Return the (X, Y) coordinate for the center point of the cell that contains the specified text.  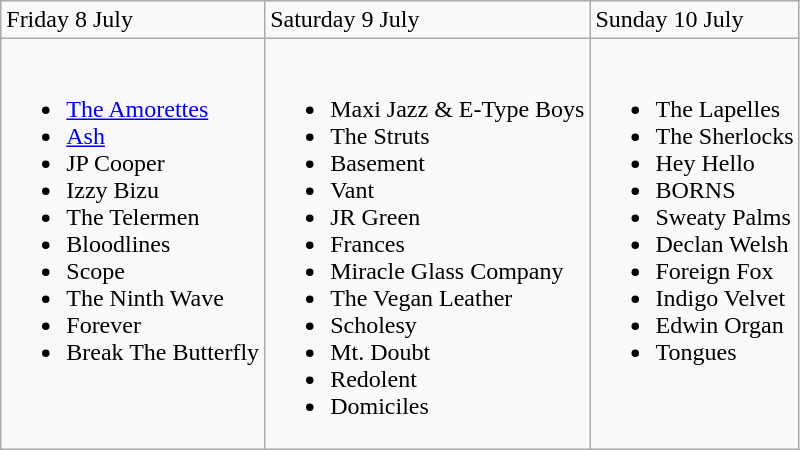
The AmorettesAshJP CooperIzzy BizuThe TelermenBloodlinesScopeThe Ninth WaveForeverBreak The Butterfly (133, 244)
Maxi Jazz & E-Type BoysThe StrutsBasementVantJR GreenFrancesMiracle Glass CompanyThe Vegan LeatherScholesyMt. DoubtRedolentDomiciles (428, 244)
Friday 8 July (133, 20)
Saturday 9 July (428, 20)
The LapellesThe SherlocksHey HelloBORNSSweaty PalmsDeclan WelshForeign FoxIndigo VelvetEdwin OrganTongues (694, 244)
Sunday 10 July (694, 20)
